Provide the [x, y] coordinate of the cell's center where the given text is located.  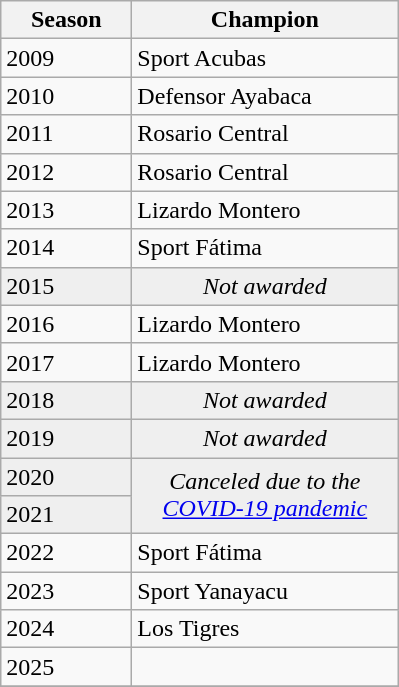
2011 [66, 134]
Sport Acubas [265, 58]
2025 [66, 667]
2009 [66, 58]
2014 [66, 248]
Champion [265, 20]
Defensor Ayabaca [265, 96]
2017 [66, 362]
2013 [66, 210]
2010 [66, 96]
Los Tigres [265, 629]
2023 [66, 591]
Sport Yanayacu [265, 591]
2020 [66, 477]
2012 [66, 172]
Season [66, 20]
Canceled due to the COVID-19 pandemic [265, 496]
2024 [66, 629]
2016 [66, 324]
2018 [66, 400]
2019 [66, 438]
2015 [66, 286]
2021 [66, 515]
2022 [66, 553]
